Output the [X, Y] coordinate of the center of the cell containing the given text.  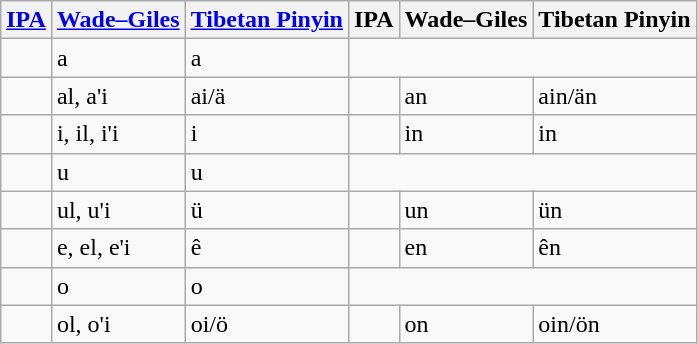
ai/ä [266, 96]
ol, o'i [118, 324]
ê [266, 248]
an [466, 96]
i, il, i'i [118, 134]
en [466, 248]
ün [614, 210]
ü [266, 210]
ên [614, 248]
e, el, e'i [118, 248]
on [466, 324]
al, a'i [118, 96]
un [466, 210]
ain/än [614, 96]
ul, u'i [118, 210]
oin/ön [614, 324]
i [266, 134]
oi/ö [266, 324]
